Extract the (x, y) coordinate from the center of the cell holding the provided text.  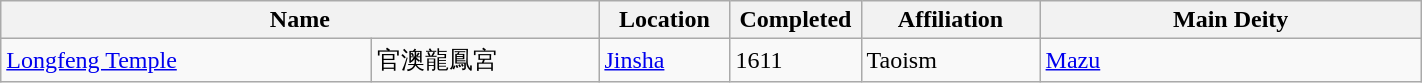
Affiliation (950, 20)
Mazu (1230, 60)
1611 (796, 60)
Main Deity (1230, 20)
Location (664, 20)
官澳龍鳳宮 (486, 60)
Taoism (950, 60)
Longfeng Temple (186, 60)
Jinsha (664, 60)
Name (300, 20)
Completed (796, 20)
